Determine the (x, y) coordinate at the center of the cell enclosing the given text.  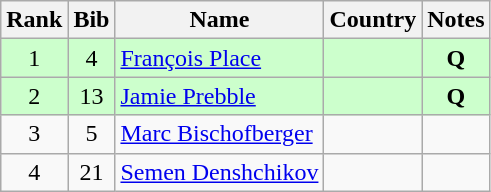
1 (34, 58)
Jamie Prebble (220, 96)
2 (34, 96)
François Place (220, 58)
13 (92, 96)
Name (220, 20)
Notes (456, 20)
21 (92, 172)
3 (34, 134)
Marc Bischofberger (220, 134)
5 (92, 134)
Bib (92, 20)
Rank (34, 20)
Country (373, 20)
Semen Denshchikov (220, 172)
